Search for the cell housing the specified text and yield its (X, Y) center coordinate. 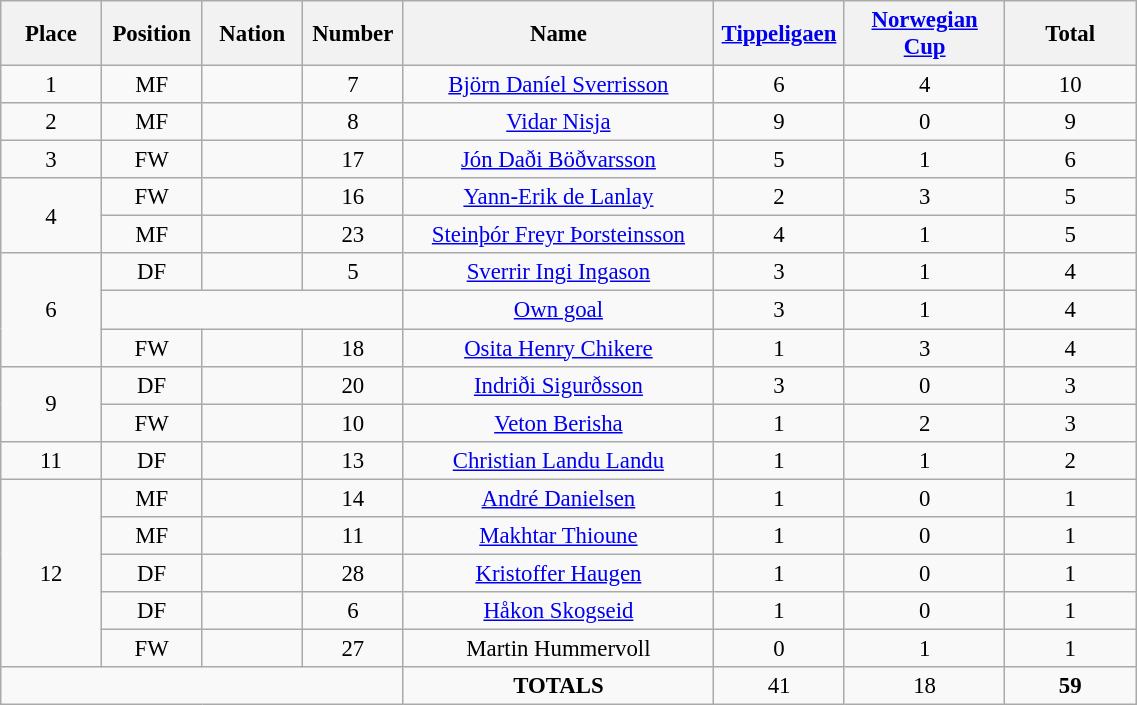
17 (354, 160)
14 (354, 498)
27 (354, 648)
Makhtar Thioune (558, 536)
Own goal (558, 310)
Jón Daði Böðvarsson (558, 160)
13 (354, 460)
Kristoffer Haugen (558, 573)
8 (354, 122)
Sverrir Ingi Ingason (558, 273)
Number (354, 34)
André Danielsen (558, 498)
Place (52, 34)
12 (52, 573)
Tippeligaen (780, 34)
7 (354, 85)
Björn Daníel Sverrisson (558, 85)
Name (558, 34)
Nation (252, 34)
Vidar Nisja (558, 122)
Norwegian Cup (924, 34)
Veton Berisha (558, 423)
16 (354, 197)
Position (152, 34)
Steinþór Freyr Þorsteinsson (558, 235)
20 (354, 385)
23 (354, 235)
Martin Hummervoll (558, 648)
Total (1070, 34)
Håkon Skogseid (558, 611)
Christian Landu Landu (558, 460)
Yann-Erik de Lanlay (558, 197)
59 (1070, 686)
28 (354, 573)
Osita Henry Chikere (558, 348)
Indriði Sigurðsson (558, 385)
TOTALS (558, 686)
41 (780, 686)
